Locate the cell with the specified text and output its (X, Y) center coordinate. 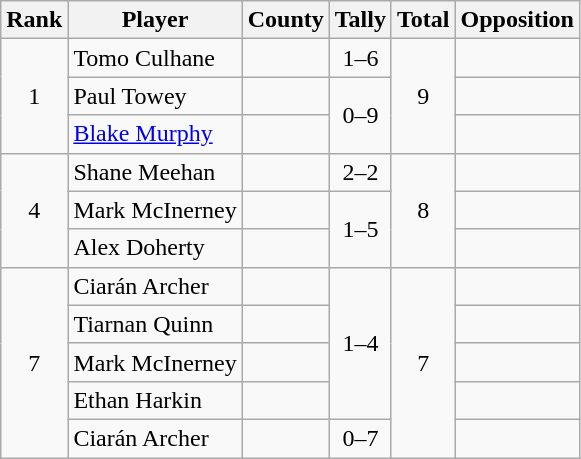
Opposition (517, 20)
0–9 (360, 115)
Rank (34, 20)
1–5 (360, 229)
1–4 (360, 343)
9 (423, 96)
Tally (360, 20)
2–2 (360, 172)
Alex Doherty (155, 248)
Blake Murphy (155, 134)
Tiarnan Quinn (155, 324)
1–6 (360, 58)
Paul Towey (155, 96)
Tomo Culhane (155, 58)
County (286, 20)
0–7 (360, 438)
1 (34, 96)
Total (423, 20)
Player (155, 20)
Ethan Harkin (155, 400)
8 (423, 210)
4 (34, 210)
Shane Meehan (155, 172)
